Return (X, Y) of the center of cell containing provided text 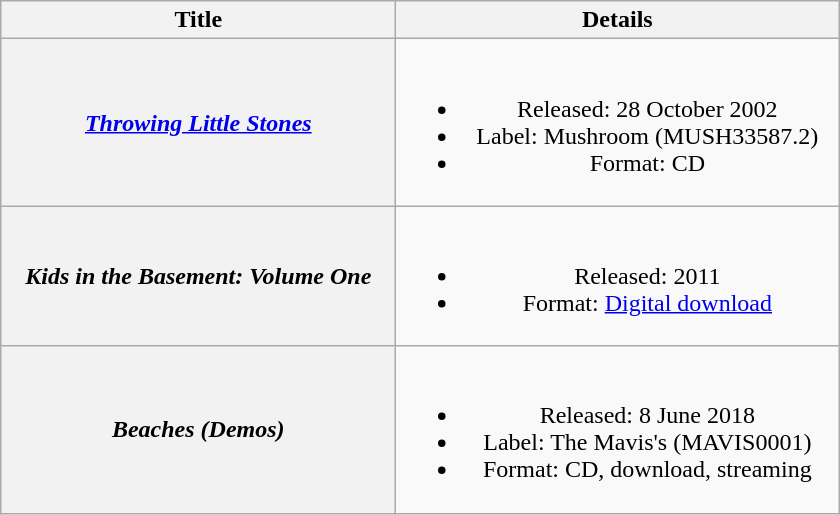
Title (198, 20)
Released: 2011Format: Digital download (618, 276)
Throwing Little Stones (198, 122)
Released: 28 October 2002Label: Mushroom (MUSH33587.2)Format: CD (618, 122)
Beaches (Demos) (198, 430)
Kids in the Basement: Volume One (198, 276)
Details (618, 20)
Released: 8 June 2018Label: The Mavis's (MAVIS0001)Format: CD, download, streaming (618, 430)
